Scan for the cell matching the given text and deliver its (X, Y) coordinate at center. 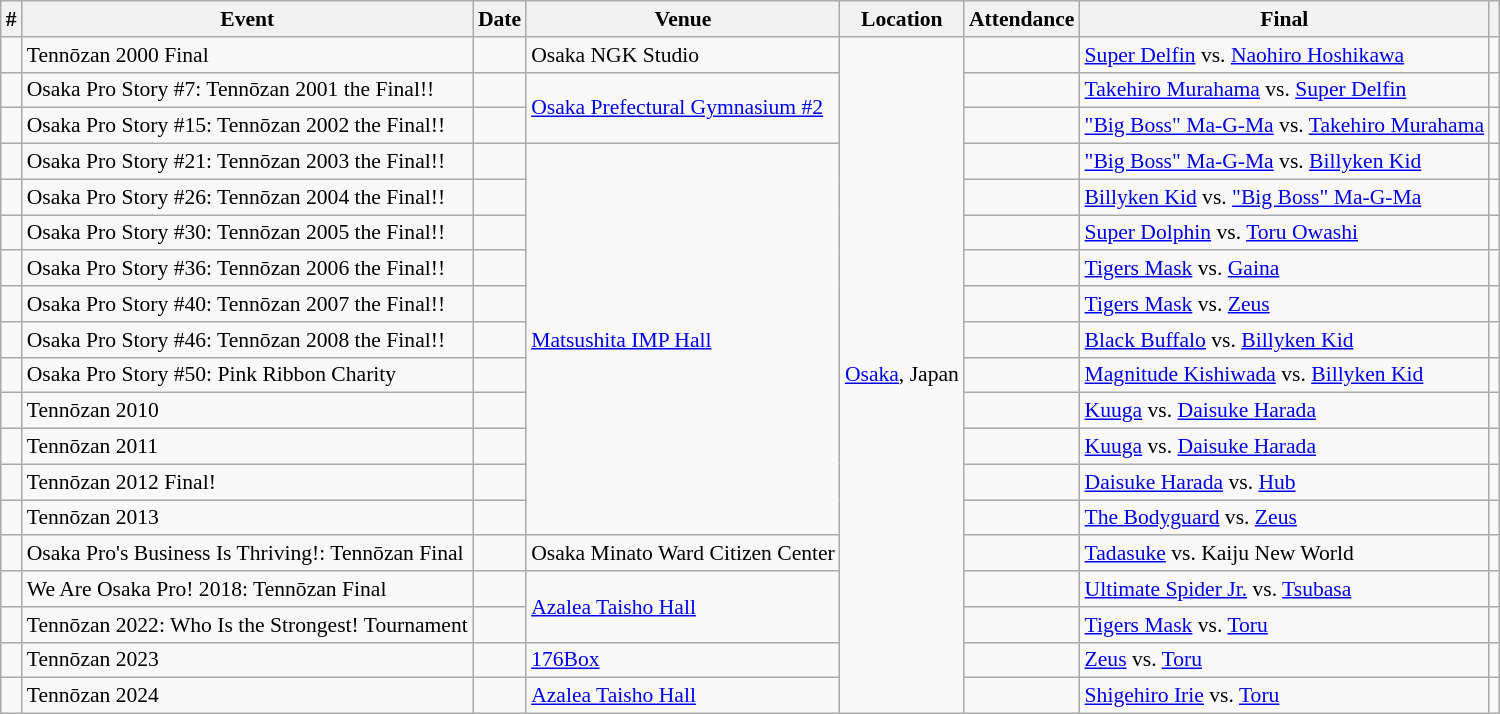
Location (902, 19)
Osaka Pro Story #40: Tennōzan 2007 the Final!! (248, 304)
Osaka Pro Story #7: Tennōzan 2001 the Final!! (248, 90)
Venue (683, 19)
Tigers Mask vs. Zeus (1285, 304)
Tennōzan 2024 (248, 696)
"Big Boss" Ma-G-Ma vs. Takehiro Murahama (1285, 126)
Shigehiro Irie vs. Toru (1285, 696)
Osaka, Japan (902, 376)
Tennōzan 2013 (248, 518)
# (12, 19)
Tennōzan 2011 (248, 447)
Osaka Pro Story #21: Tennōzan 2003 the Final!! (248, 162)
Date (500, 19)
Tennōzan 2000 Final (248, 55)
Osaka Pro Story #50: Pink Ribbon Charity (248, 375)
Osaka Pro Story #30: Tennōzan 2005 the Final!! (248, 233)
Tennōzan 2010 (248, 411)
Tigers Mask vs. Gaina (1285, 269)
"Big Boss" Ma-G-Ma vs. Billyken Kid (1285, 162)
Super Dolphin vs. Toru Owashi (1285, 233)
Event (248, 19)
Tigers Mask vs. Toru (1285, 625)
Osaka Pro Story #15: Tennōzan 2002 the Final!! (248, 126)
Super Delfin vs. Naohiro Hoshikawa (1285, 55)
The Bodyguard vs. Zeus (1285, 518)
Daisuke Harada vs. Hub (1285, 482)
Osaka Minato Ward Citizen Center (683, 554)
Tadasuke vs. Kaiju New World (1285, 554)
Osaka Pro Story #46: Tennōzan 2008 the Final!! (248, 340)
Tennōzan 2023 (248, 660)
Ultimate Spider Jr. vs. Tsubasa (1285, 589)
Osaka Prefectural Gymnasium #2 (683, 108)
Zeus vs. Toru (1285, 660)
Final (1285, 19)
Billyken Kid vs. "Big Boss" Ma-G-Ma (1285, 197)
Osaka Pro's Business Is Thriving!: Tennōzan Final (248, 554)
Osaka Pro Story #26: Tennōzan 2004 the Final!! (248, 197)
Black Buffalo vs. Billyken Kid (1285, 340)
Attendance (1022, 19)
Tennōzan 2022: Who Is the Strongest! Tournament (248, 625)
Tennōzan 2012 Final! (248, 482)
Matsushita IMP Hall (683, 340)
Osaka Pro Story #36: Tennōzan 2006 the Final!! (248, 269)
Magnitude Kishiwada vs. Billyken Kid (1285, 375)
176Box (683, 660)
We Are Osaka Pro! 2018: Tennōzan Final (248, 589)
Takehiro Murahama vs. Super Delfin (1285, 90)
Osaka NGK Studio (683, 55)
